Extract the [x, y] coordinate from the center of the cell holding the provided text.  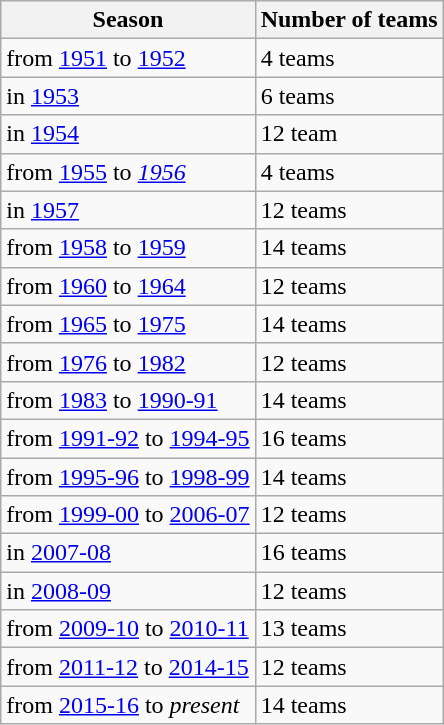
from 1955 to 1956 [128, 172]
from 2009-10 to 2010-11 [128, 629]
from 1976 to 1982 [128, 362]
12 team [349, 134]
from 1960 to 1964 [128, 286]
Season [128, 20]
from 1983 to 1990-91 [128, 400]
from 2015-16 to present [128, 705]
in 1954 [128, 134]
from 1965 to 1975 [128, 324]
6 teams [349, 96]
from 1995-96 to 1998-99 [128, 477]
from 1958 to 1959 [128, 248]
from 1951 to 1952 [128, 58]
in 1957 [128, 210]
Number of teams [349, 20]
13 teams [349, 629]
from 2011-12 to 2014-15 [128, 667]
in 2007-08 [128, 553]
from 1999-00 to 2006-07 [128, 515]
in 2008-09 [128, 591]
from 1991-92 to 1994-95 [128, 438]
in 1953 [128, 96]
